Scan for the cell matching the given text and deliver its (X, Y) coordinate at center. 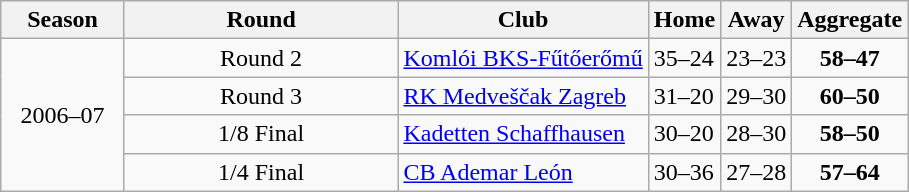
Round 2 (261, 58)
30–20 (684, 134)
29–30 (756, 96)
Season (63, 20)
Home (684, 20)
Away (756, 20)
Round (261, 20)
Club (523, 20)
Aggregate (850, 20)
35–24 (684, 58)
57–64 (850, 172)
RK Medveščak Zagreb (523, 96)
Komlói BKS-Fűtőerőmű (523, 58)
CB Ademar León (523, 172)
31–20 (684, 96)
23–23 (756, 58)
2006–07 (63, 115)
58–47 (850, 58)
60–50 (850, 96)
1/8 Final (261, 134)
27–28 (756, 172)
1/4 Final (261, 172)
28–30 (756, 134)
30–36 (684, 172)
58–50 (850, 134)
Round 3 (261, 96)
Kadetten Schaffhausen (523, 134)
